Detect which cell encompasses the target text, then output its [x, y] center coordinate. 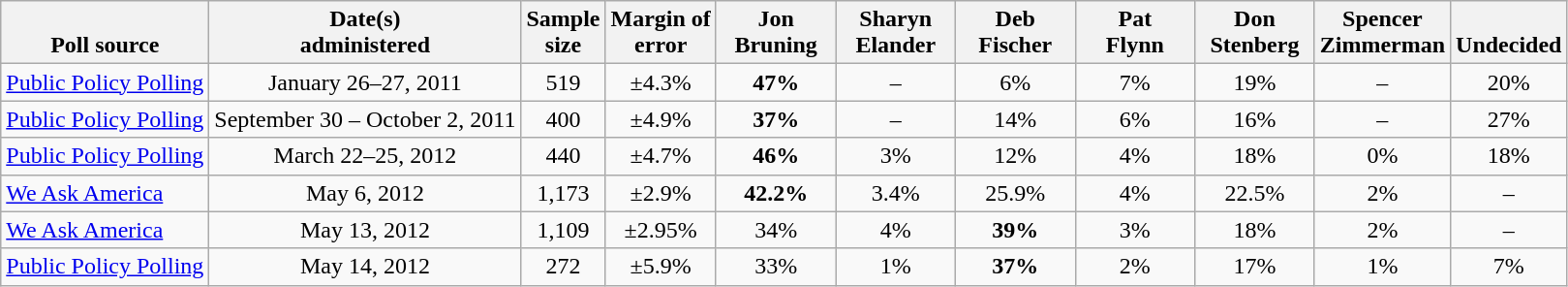
519 [564, 82]
Undecided [1509, 33]
±4.9% [661, 119]
May 6, 2012 [365, 193]
Samplesize [564, 33]
20% [1509, 82]
42.2% [776, 193]
1,109 [564, 230]
September 30 – October 2, 2011 [365, 119]
Date(s)administered [365, 33]
DonStenberg [1255, 33]
14% [1016, 119]
May 14, 2012 [365, 267]
1,173 [564, 193]
±2.9% [661, 193]
34% [776, 230]
March 22–25, 2012 [365, 156]
25.9% [1016, 193]
SpencerZimmerman [1382, 33]
46% [776, 156]
16% [1255, 119]
SharynElander [896, 33]
17% [1255, 267]
January 26–27, 2011 [365, 82]
JonBruning [776, 33]
±5.9% [661, 267]
3.4% [896, 193]
0% [1382, 156]
±2.95% [661, 230]
272 [564, 267]
PatFlynn [1135, 33]
May 13, 2012 [365, 230]
12% [1016, 156]
19% [1255, 82]
22.5% [1255, 193]
±4.3% [661, 82]
DebFischer [1016, 33]
33% [776, 267]
27% [1509, 119]
440 [564, 156]
Poll source [105, 33]
47% [776, 82]
±4.7% [661, 156]
39% [1016, 230]
400 [564, 119]
Margin oferror [661, 33]
